Extract the [x, y] coordinate from the center of the cell holding the provided text.  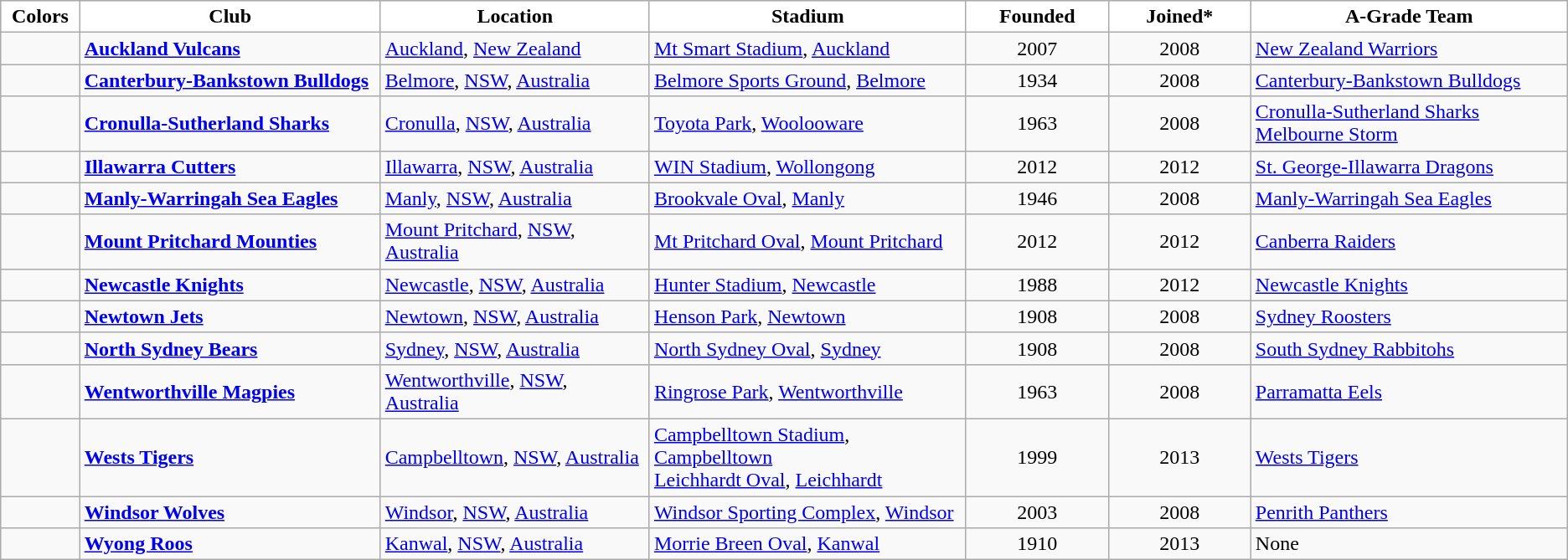
Wyong Roos [230, 544]
Ringrose Park, Wentworthville [807, 392]
Penrith Panthers [1409, 511]
2007 [1037, 49]
Colors [40, 17]
Illawarra Cutters [230, 167]
A-Grade Team [1409, 17]
Canberra Raiders [1409, 241]
North Sydney Oval, Sydney [807, 348]
Windsor Sporting Complex, Windsor [807, 511]
Kanwal, NSW, Australia [514, 544]
Mount Pritchard Mounties [230, 241]
Campbelltown Stadium, CampbelltownLeichhardt Oval, Leichhardt [807, 457]
Hunter Stadium, Newcastle [807, 285]
Cronulla, NSW, Australia [514, 124]
Sydney Roosters [1409, 316]
Brookvale Oval, Manly [807, 198]
Parramatta Eels [1409, 392]
Campbelltown, NSW, Australia [514, 457]
Illawarra, NSW, Australia [514, 167]
Cronulla-Sutherland SharksMelbourne Storm [1409, 124]
1934 [1037, 80]
Wentworthville Magpies [230, 392]
New Zealand Warriors [1409, 49]
1910 [1037, 544]
1999 [1037, 457]
Auckland Vulcans [230, 49]
Stadium [807, 17]
Location [514, 17]
Newcastle, NSW, Australia [514, 285]
Henson Park, Newtown [807, 316]
Windsor Wolves [230, 511]
St. George-Illawarra Dragons [1409, 167]
WIN Stadium, Wollongong [807, 167]
Club [230, 17]
1946 [1037, 198]
Cronulla-Sutherland Sharks [230, 124]
Sydney, NSW, Australia [514, 348]
Newtown Jets [230, 316]
2003 [1037, 511]
Wentworthville, NSW, Australia [514, 392]
1988 [1037, 285]
Joined* [1179, 17]
Newtown, NSW, Australia [514, 316]
Morrie Breen Oval, Kanwal [807, 544]
Manly, NSW, Australia [514, 198]
Mt Smart Stadium, Auckland [807, 49]
Auckland, New Zealand [514, 49]
None [1409, 544]
Mount Pritchard, NSW, Australia [514, 241]
Toyota Park, Woolooware [807, 124]
South Sydney Rabbitohs [1409, 348]
Windsor, NSW, Australia [514, 511]
Founded [1037, 17]
Mt Pritchard Oval, Mount Pritchard [807, 241]
Belmore, NSW, Australia [514, 80]
North Sydney Bears [230, 348]
Belmore Sports Ground, Belmore [807, 80]
